For the text-containing cell, return its midpoint in [X, Y] coordinate format. 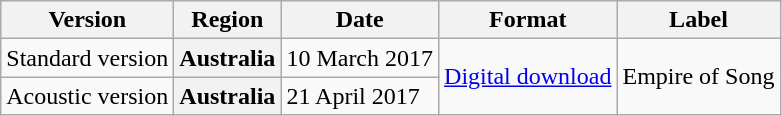
Digital download [528, 77]
Format [528, 20]
Empire of Song [698, 77]
Version [88, 20]
Standard version [88, 58]
10 March 2017 [360, 58]
Acoustic version [88, 96]
Region [228, 20]
21 April 2017 [360, 96]
Label [698, 20]
Date [360, 20]
